Find where the given text appears and provide that cell's center as [x, y] coordinate. 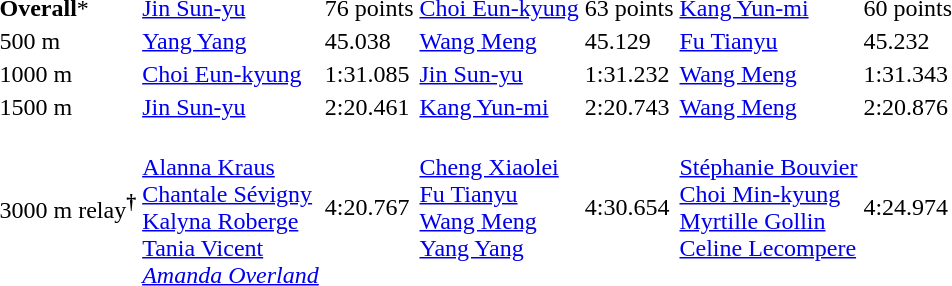
Kang Yun-mi [499, 107]
1:31.085 [369, 74]
2:20.461 [369, 107]
Yang Yang [231, 41]
Choi Eun-kyung [231, 74]
Fu Tianyu [768, 41]
1:31.232 [629, 74]
45.129 [629, 41]
2:20.743 [629, 107]
45.038 [369, 41]
